Capture the cell that displays the provided text and extract its [X, Y] central coordinate. 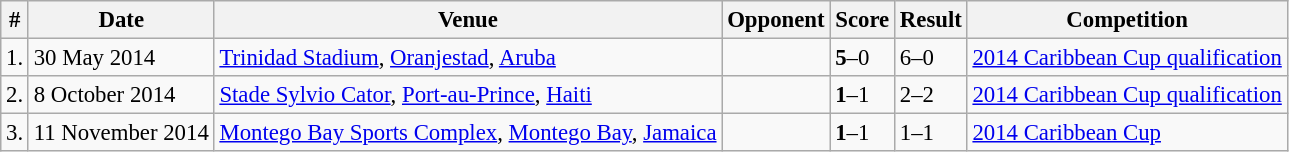
6–0 [932, 58]
Trinidad Stadium, Oranjestad, Aruba [468, 58]
3. [15, 133]
Date [121, 20]
Stade Sylvio Cator, Port-au-Prince, Haiti [468, 95]
# [15, 20]
Competition [1127, 20]
Opponent [776, 20]
2–2 [932, 95]
1. [15, 58]
8 October 2014 [121, 95]
Score [862, 20]
Montego Bay Sports Complex, Montego Bay, Jamaica [468, 133]
2014 Caribbean Cup [1127, 133]
11 November 2014 [121, 133]
30 May 2014 [121, 58]
Result [932, 20]
2. [15, 95]
5–0 [862, 58]
Venue [468, 20]
